Locate the cell with the specified text and output its (X, Y) center coordinate. 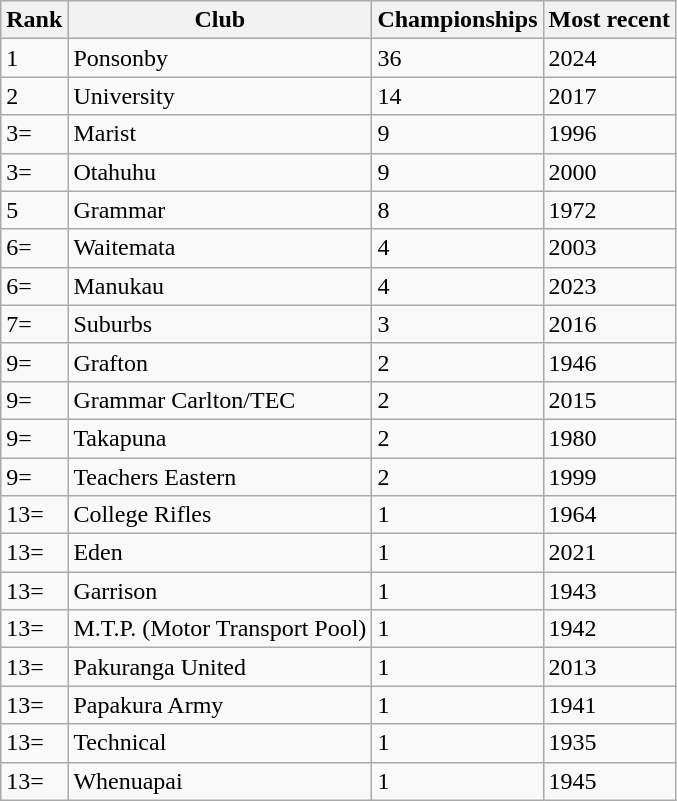
1943 (610, 591)
Ponsonby (220, 58)
1935 (610, 743)
1946 (610, 362)
University (220, 96)
5 (34, 210)
Manukau (220, 286)
1999 (610, 477)
2017 (610, 96)
36 (458, 58)
8 (458, 210)
1945 (610, 781)
Papakura Army (220, 705)
Championships (458, 20)
2024 (610, 58)
2016 (610, 324)
Takapuna (220, 438)
Whenuapai (220, 781)
Grammar Carlton/TEC (220, 400)
1942 (610, 629)
2003 (610, 248)
7= (34, 324)
2015 (610, 400)
Eden (220, 553)
Club (220, 20)
1972 (610, 210)
Most recent (610, 20)
Garrison (220, 591)
2023 (610, 286)
2000 (610, 172)
2013 (610, 667)
Technical (220, 743)
1941 (610, 705)
Marist (220, 134)
M.T.P. (Motor Transport Pool) (220, 629)
Grammar (220, 210)
College Rifles (220, 515)
1996 (610, 134)
1964 (610, 515)
1980 (610, 438)
Rank (34, 20)
2021 (610, 553)
Teachers Eastern (220, 477)
Pakuranga United (220, 667)
Otahuhu (220, 172)
3 (458, 324)
Grafton (220, 362)
14 (458, 96)
Suburbs (220, 324)
Waitemata (220, 248)
